Search for the cell housing the specified text and yield its [X, Y] center coordinate. 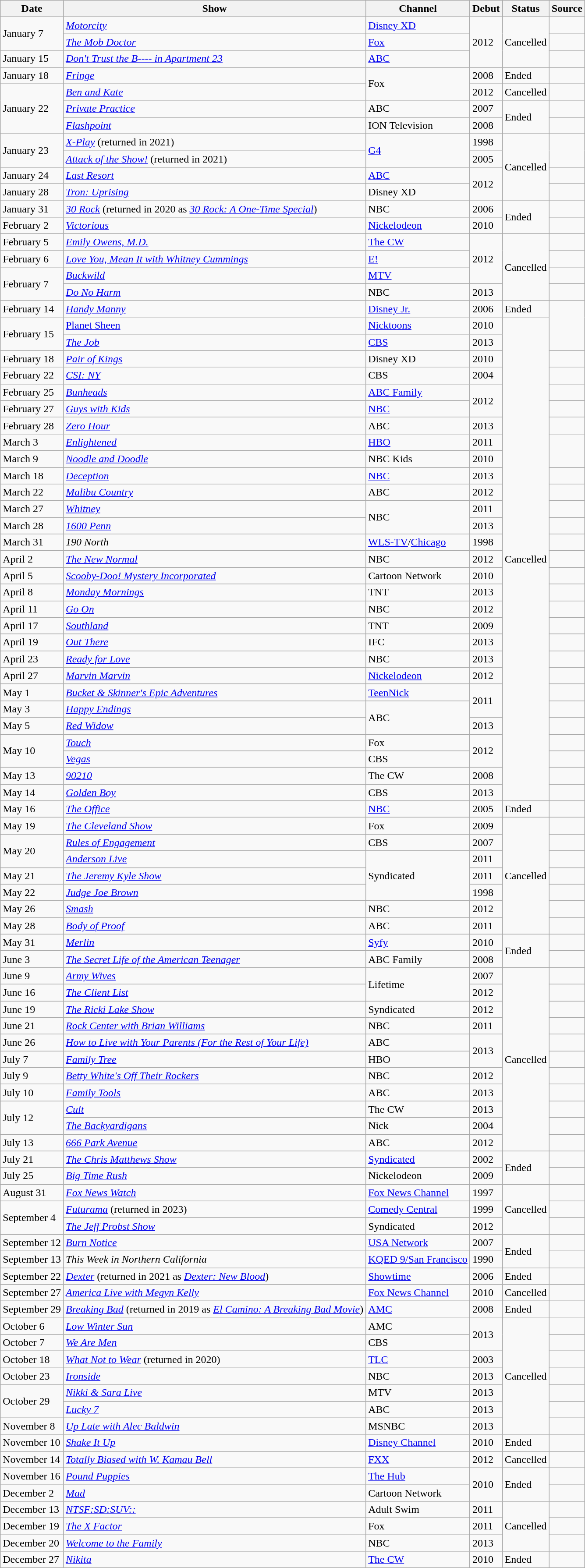
Merlin [214, 942]
May 21 [32, 876]
Mad [214, 1493]
Welcome to the Family [214, 1543]
Attack of the Show! (returned in 2021) [214, 159]
America Live with Megyn Kelly [214, 1293]
Fox News Watch [214, 1193]
January 31 [32, 209]
Shake It Up [214, 1443]
November 14 [32, 1459]
Flashpoint [214, 125]
We Are Men [214, 1343]
Family Tools [214, 1093]
Motorcity [214, 25]
This Week in Northern California [214, 1259]
Whitney [214, 509]
February 25 [32, 392]
May 13 [32, 776]
April 17 [32, 626]
March 9 [32, 459]
Family Tree [214, 1059]
Lifetime [418, 984]
The Ricki Lake Show [214, 1009]
September 4 [32, 1218]
Zero Hour [214, 425]
Syfy [418, 942]
Last Resort [214, 175]
May 19 [32, 826]
Marvin Marvin [214, 676]
Planet Sheen [214, 326]
December 20 [32, 1543]
May 31 [32, 942]
February 18 [32, 359]
June 19 [32, 1009]
Nikita [214, 1560]
Pair of Kings [214, 359]
June 26 [32, 1043]
The Job [214, 342]
Handy Manny [214, 309]
July 12 [32, 1118]
November 16 [32, 1476]
Emily Owens, M.D. [214, 242]
December 27 [32, 1560]
Bucket & Skinner's Epic Adventures [214, 692]
Golden Boy [214, 793]
June 21 [32, 1026]
October 7 [32, 1343]
February 2 [32, 226]
Source [567, 9]
Happy Endings [214, 709]
May 10 [32, 751]
Channel [418, 9]
April 5 [32, 576]
2002 [486, 1159]
NTSF:SD:SUV:: [214, 1509]
February 27 [32, 409]
The Office [214, 809]
October 6 [32, 1326]
September 12 [32, 1242]
X-Play (returned in 2021) [214, 142]
Status [526, 9]
February 6 [32, 259]
Nick [418, 1126]
April 11 [32, 609]
Body of Proof [214, 926]
The Secret Life of the American Teenager [214, 959]
The Client List [214, 992]
90210 [214, 776]
NBC Kids [418, 459]
Nicktoons [418, 326]
January 18 [32, 75]
Nikki & Sara Live [214, 1393]
Enlightened [214, 442]
September 27 [32, 1293]
Judge Joe Brown [214, 892]
Deception [214, 475]
ION Television [418, 125]
G4 [418, 150]
October 29 [32, 1401]
March 18 [32, 475]
May 3 [32, 709]
The New Normal [214, 559]
Bunheads [214, 392]
July 9 [32, 1076]
1990 [486, 1259]
February 5 [32, 242]
January 7 [32, 34]
Low Winter Sun [214, 1326]
666 Park Avenue [214, 1143]
Don't Trust the B---- in Apartment 23 [214, 59]
Buckwild [214, 276]
Southland [214, 626]
December 13 [32, 1509]
Pound Puppies [214, 1476]
Vegas [214, 759]
May 20 [32, 851]
Anderson Live [214, 859]
Touch [214, 743]
The Cleveland Show [214, 826]
May 14 [32, 793]
Totally Biased with W. Kamau Bell [214, 1459]
Show [214, 9]
June 3 [32, 959]
Futurama (returned in 2023) [214, 1209]
The Jeff Probst Show [214, 1226]
February 22 [32, 375]
Disney Jr. [418, 309]
WLS-TV/Chicago [418, 542]
Malibu Country [214, 492]
September 22 [32, 1276]
Do No Harm [214, 292]
October 18 [32, 1359]
What Not to Wear (returned in 2020) [214, 1359]
The Mob Doctor [214, 42]
Big Time Rush [214, 1176]
April 27 [32, 676]
190 North [214, 542]
March 27 [32, 509]
The Hub [418, 1476]
Out There [214, 642]
CSI: NY [214, 375]
MSNBC [418, 1426]
May 28 [32, 926]
August 31 [32, 1193]
May 26 [32, 909]
July 13 [32, 1143]
How to Live with Your Parents (For the Rest of Your Life) [214, 1043]
March 22 [32, 492]
May 5 [32, 726]
The X Factor [214, 1526]
February 7 [32, 284]
May 1 [32, 692]
Betty White's Off Their Rockers [214, 1076]
TLC [418, 1359]
January 22 [32, 109]
Guys with Kids [214, 409]
September 29 [32, 1310]
The Chris Matthews Show [214, 1159]
April 2 [32, 559]
May 16 [32, 809]
October 23 [32, 1376]
March 28 [32, 526]
IFC [418, 642]
March 31 [32, 542]
Noodle and Doodle [214, 459]
Debut [486, 9]
January 28 [32, 192]
Scooby-Doo! Mystery Incorporated [214, 576]
Up Late with Alec Baldwin [214, 1426]
July 10 [32, 1093]
E! [418, 259]
January 15 [32, 59]
Private Practice [214, 109]
March 3 [32, 442]
July 7 [32, 1059]
The Backyardigans [214, 1126]
January 23 [32, 150]
Rules of Engagement [214, 842]
Red Widow [214, 726]
April 23 [32, 659]
April 19 [32, 642]
Cult [214, 1109]
USA Network [418, 1242]
1600 Penn [214, 526]
The Jeremy Kyle Show [214, 876]
Victorious [214, 226]
November 8 [32, 1426]
May 22 [32, 892]
Ben and Kate [214, 92]
Go On [214, 609]
FXX [418, 1459]
December 19 [32, 1526]
Showtime [418, 1276]
Date [32, 9]
September 13 [32, 1259]
February 14 [32, 309]
TeenNick [418, 692]
January 24 [32, 175]
Comedy Central [418, 1209]
Tron: Uprising [214, 192]
Lucky 7 [214, 1409]
Monday Mornings [214, 592]
June 16 [32, 992]
July 21 [32, 1159]
Fringe [214, 75]
2003 [486, 1359]
February 28 [32, 425]
Rock Center with Brian Williams [214, 1026]
December 2 [32, 1493]
April 8 [32, 592]
1997 [486, 1193]
Burn Notice [214, 1242]
Ironside [214, 1376]
June 9 [32, 976]
KQED 9/San Francisco [418, 1259]
Adult Swim [418, 1509]
1999 [486, 1209]
Army Wives [214, 976]
July 25 [32, 1176]
Love You, Mean It with Whitney Cummings [214, 259]
Smash [214, 909]
February 15 [32, 334]
Dexter (returned in 2021 as Dexter: New Blood) [214, 1276]
Ready for Love [214, 659]
Disney Channel [418, 1443]
30 Rock (returned in 2020 as 30 Rock: A One-Time Special) [214, 209]
November 10 [32, 1443]
Breaking Bad (returned in 2019 as El Camino: A Breaking Bad Movie) [214, 1310]
